Identify which cell holds the provided text, then report its [X, Y] central coordinate. 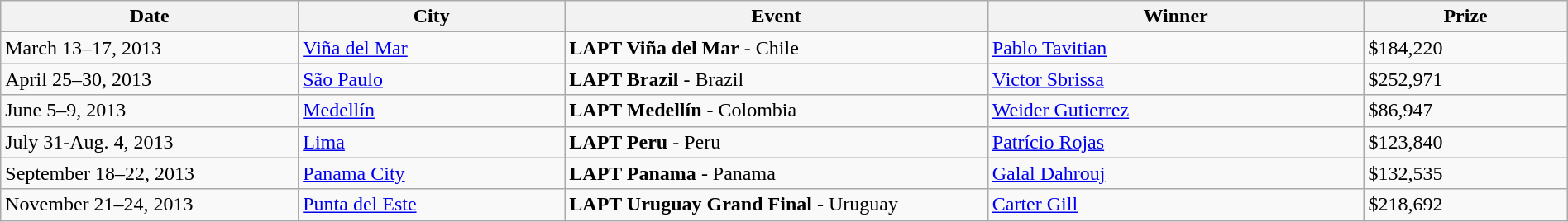
April 25–30, 2013 [150, 79]
LAPT Uruguay Grand Final - Uruguay [777, 205]
Lima [432, 142]
November 21–24, 2013 [150, 205]
Event [777, 17]
São Paulo [432, 79]
$218,692 [1465, 205]
LAPT Brazil - Brazil [777, 79]
Prize [1465, 17]
Pablo Tavitian [1176, 48]
LAPT Medellín - Colombia [777, 111]
$123,840 [1465, 142]
July 31-Aug. 4, 2013 [150, 142]
Viña del Mar [432, 48]
Winner [1176, 17]
Carter Gill [1176, 205]
Victor Sbrissa [1176, 79]
Weider Gutierrez [1176, 111]
Panama City [432, 173]
$252,971 [1465, 79]
Galal Dahrouj [1176, 173]
LAPT Peru - Peru [777, 142]
$86,947 [1465, 111]
March 13–17, 2013 [150, 48]
Medellín [432, 111]
LAPT Viña del Mar - Chile [777, 48]
LAPT Panama - Panama [777, 173]
Date [150, 17]
City [432, 17]
$184,220 [1465, 48]
September 18–22, 2013 [150, 173]
$132,535 [1465, 173]
Punta del Este [432, 205]
June 5–9, 2013 [150, 111]
Patrício Rojas [1176, 142]
